Detect which cell encompasses the target text, then output its (x, y) center coordinate. 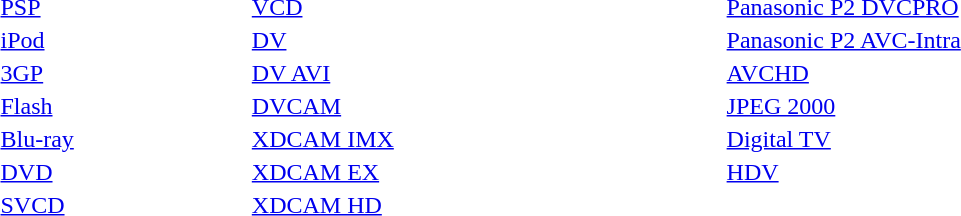
DV AVI (486, 73)
XDCAM IMX (486, 139)
DVCAM (486, 106)
DV (486, 40)
XDCAM EX (486, 172)
